Extract the [X, Y] coordinate from the center of the cell holding the provided text.  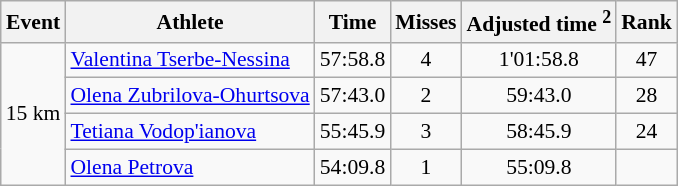
1 [426, 167]
54:09.8 [352, 167]
3 [426, 132]
Misses [426, 22]
Adjusted time 2 [540, 22]
57:58.8 [352, 60]
Valentina Tserbe-Nessina [190, 60]
2 [426, 96]
55:09.8 [540, 167]
57:43.0 [352, 96]
Athlete [190, 22]
Olena Petrova [190, 167]
Rank [646, 22]
59:43.0 [540, 96]
24 [646, 132]
Event [34, 22]
Time [352, 22]
47 [646, 60]
15 km [34, 113]
55:45.9 [352, 132]
1'01:58.8 [540, 60]
4 [426, 60]
28 [646, 96]
Tetiana Vodop'ianova [190, 132]
Olena Zubrilova-Ohurtsova [190, 96]
58:45.9 [540, 132]
